Return the (x, y) coordinate for the center point of the cell that contains the specified text.  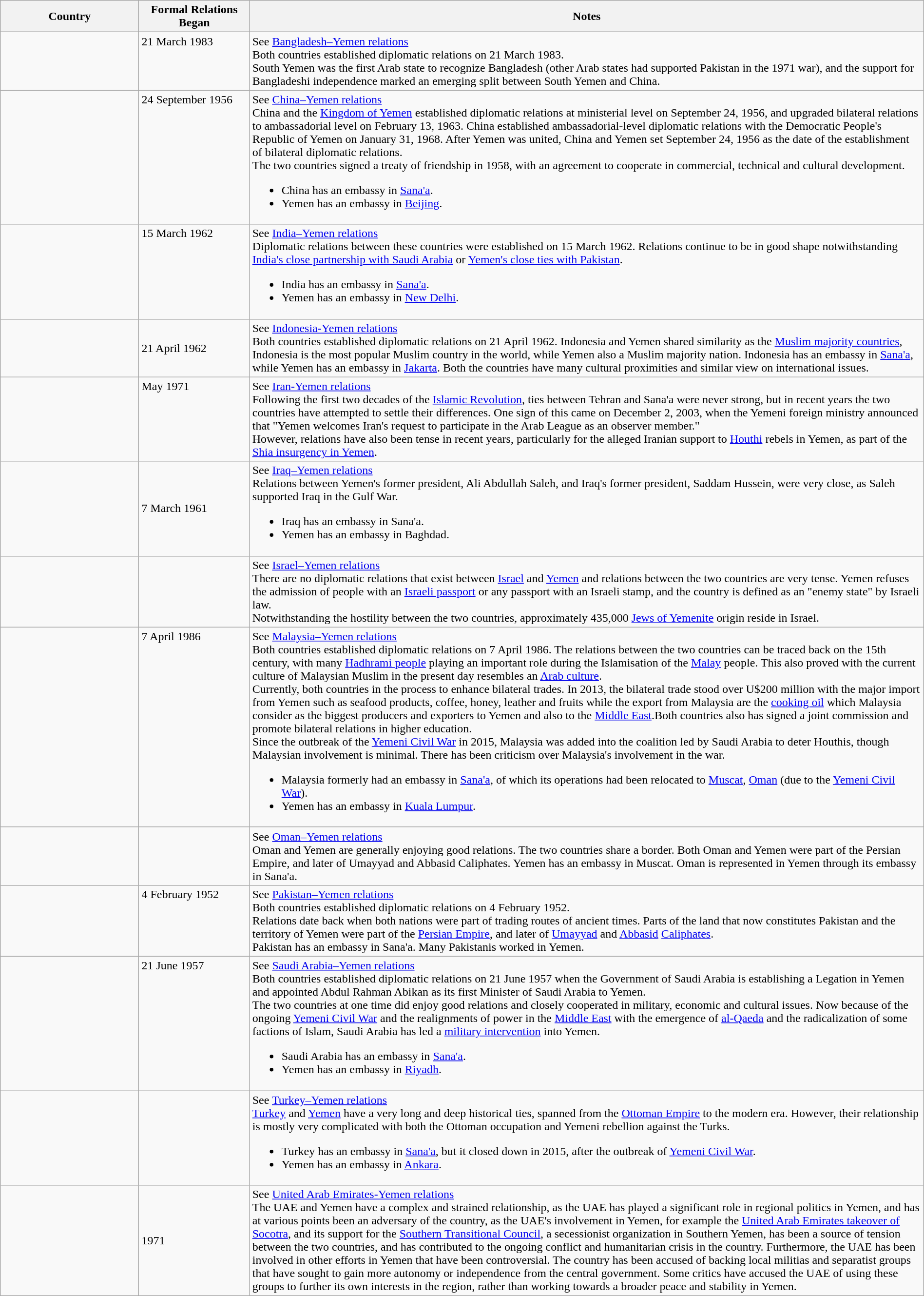
May 1971 (194, 419)
7 April 1986 (194, 727)
Country (70, 17)
1971 (194, 1240)
Notes (587, 17)
15 March 1962 (194, 272)
21 June 1957 (194, 1023)
21 March 1983 (194, 61)
21 April 1962 (194, 348)
24 September 1956 (194, 157)
Formal Relations Began (194, 17)
4 February 1952 (194, 921)
7 March 1961 (194, 509)
